Capture the cell that displays the provided text and extract its [X, Y] central coordinate. 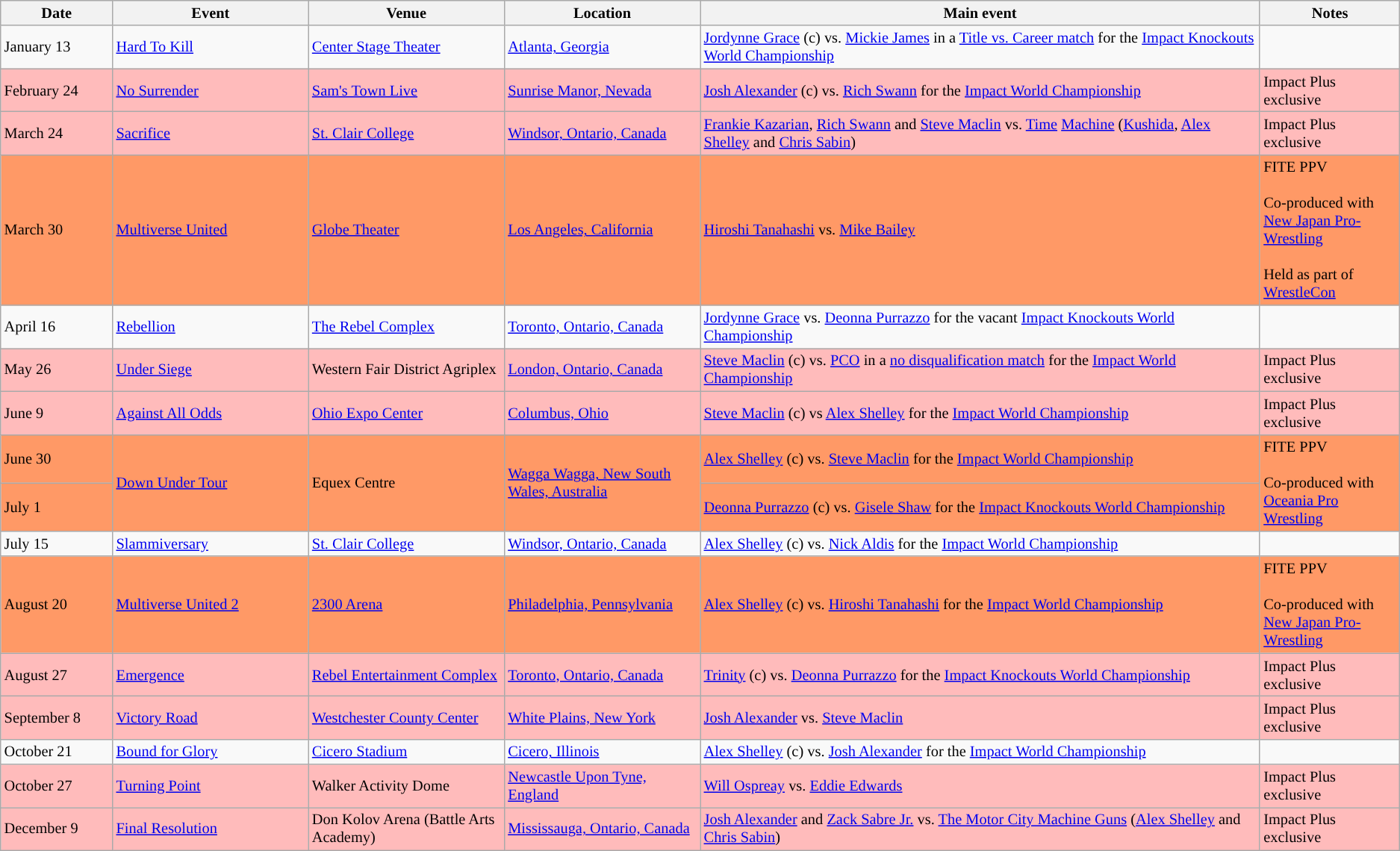
Rebellion [211, 327]
Alex Shelley (c) vs. Steve Maclin for the Impact World Championship [980, 458]
Main event [980, 13]
Hiroshi Tanahashi vs. Mike Bailey [980, 230]
Emergence [211, 675]
Bound for Glory [211, 752]
Western Fair District Agriplex [406, 370]
October 21 [57, 752]
April 16 [57, 327]
FITE PPVCo-produced with Oceania Pro Wrestling [1329, 483]
Los Angeles, California [602, 230]
Columbus, Ohio [602, 413]
FITE PPVCo-produced with New Japan Pro-WrestlingHeld as part of WrestleCon [1329, 230]
Multiverse United [211, 230]
London, Ontario, Canada [602, 370]
June 30 [57, 458]
Alex Shelley (c) vs. Josh Alexander for the Impact World Championship [980, 752]
Turning Point [211, 786]
Josh Alexander vs. Steve Maclin [980, 717]
Philadelphia, Pennsylvania [602, 605]
January 13 [57, 47]
October 27 [57, 786]
December 9 [57, 829]
Wagga Wagga, New South Wales, Australia [602, 483]
Under Siege [211, 370]
March 30 [57, 230]
Event [211, 13]
Frankie Kazarian, Rich Swann and Steve Maclin vs. Time Machine (Kushida, Alex Shelley and Chris Sabin) [980, 133]
Notes [1329, 13]
Josh Alexander and Zack Sabre Jr. vs. The Motor City Machine Guns (Alex Shelley and Chris Sabin) [980, 829]
2300 Arena [406, 605]
Deonna Purrazzo (c) vs. Gisele Shaw for the Impact Knockouts World Championship [980, 506]
Westchester County Center [406, 717]
Slammiversary [211, 543]
Equex Centre [406, 483]
February 24 [57, 90]
August 20 [57, 605]
Cicero, Illinois [602, 752]
March 24 [57, 133]
Globe Theater [406, 230]
White Plains, New York [602, 717]
Josh Alexander (c) vs. Rich Swann for the Impact World Championship [980, 90]
Steve Maclin (c) vs Alex Shelley for the Impact World Championship [980, 413]
Date [57, 13]
The Rebel Complex [406, 327]
Alex Shelley (c) vs. Hiroshi Tanahashi for the Impact World Championship [980, 605]
Steve Maclin (c) vs. PCO in a no disqualification match for the Impact World Championship [980, 370]
Sam's Town Live [406, 90]
Mississauga, Ontario, Canada [602, 829]
August 27 [57, 675]
Multiverse United 2 [211, 605]
Alex Shelley (c) vs. Nick Aldis for the Impact World Championship [980, 543]
Trinity (c) vs. Deonna Purrazzo for the Impact Knockouts World Championship [980, 675]
Cicero Stadium [406, 752]
Center Stage Theater [406, 47]
Newcastle Upon Tyne, England [602, 786]
Location [602, 13]
Against All Odds [211, 413]
Ohio Expo Center [406, 413]
Walker Activity Dome [406, 786]
May 26 [57, 370]
June 9 [57, 413]
FITE PPVCo-produced with New Japan Pro-Wrestling [1329, 605]
Sacrifice [211, 133]
Jordynne Grace vs. Deonna Purrazzo for the vacant Impact Knockouts World Championship [980, 327]
Rebel Entertainment Complex [406, 675]
Sunrise Manor, Nevada [602, 90]
Jordynne Grace (c) vs. Mickie James in a Title vs. Career match for the Impact Knockouts World Championship [980, 47]
September 8 [57, 717]
Venue [406, 13]
Down Under Tour [211, 483]
Will Ospreay vs. Eddie Edwards [980, 786]
July 15 [57, 543]
Victory Road [211, 717]
Don Kolov Arena (Battle Arts Academy) [406, 829]
Hard To Kill [211, 47]
No Surrender [211, 90]
July 1 [57, 506]
Atlanta, Georgia [602, 47]
Final Resolution [211, 829]
